Pinpoint the cell where the given text exists, returning its [X, Y] midpoint coordinate. 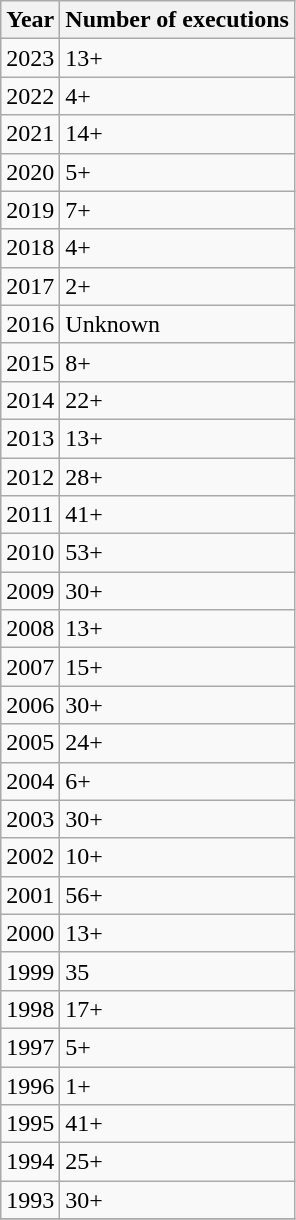
35 [178, 971]
56+ [178, 895]
2006 [30, 705]
8+ [178, 362]
1994 [30, 1162]
2002 [30, 857]
14+ [178, 134]
2010 [30, 553]
2020 [30, 172]
1993 [30, 1200]
2023 [30, 58]
53+ [178, 553]
28+ [178, 477]
2011 [30, 515]
2003 [30, 819]
2022 [30, 96]
Unknown [178, 324]
2008 [30, 629]
1+ [178, 1085]
Number of executions [178, 20]
1998 [30, 1009]
10+ [178, 857]
2001 [30, 895]
2007 [30, 667]
6+ [178, 781]
2009 [30, 591]
22+ [178, 400]
2012 [30, 477]
1995 [30, 1124]
1999 [30, 971]
2013 [30, 438]
1996 [30, 1085]
1997 [30, 1047]
25+ [178, 1162]
2021 [30, 134]
2014 [30, 400]
2015 [30, 362]
2000 [30, 933]
2004 [30, 781]
2019 [30, 210]
7+ [178, 210]
Year [30, 20]
2+ [178, 286]
17+ [178, 1009]
2005 [30, 743]
24+ [178, 743]
2017 [30, 286]
15+ [178, 667]
2016 [30, 324]
2018 [30, 248]
